Find where the given text appears and provide that cell's center as [X, Y] coordinate. 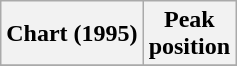
Peak position [189, 34]
Chart (1995) [72, 34]
